Search for the cell housing the specified text and yield its (x, y) center coordinate. 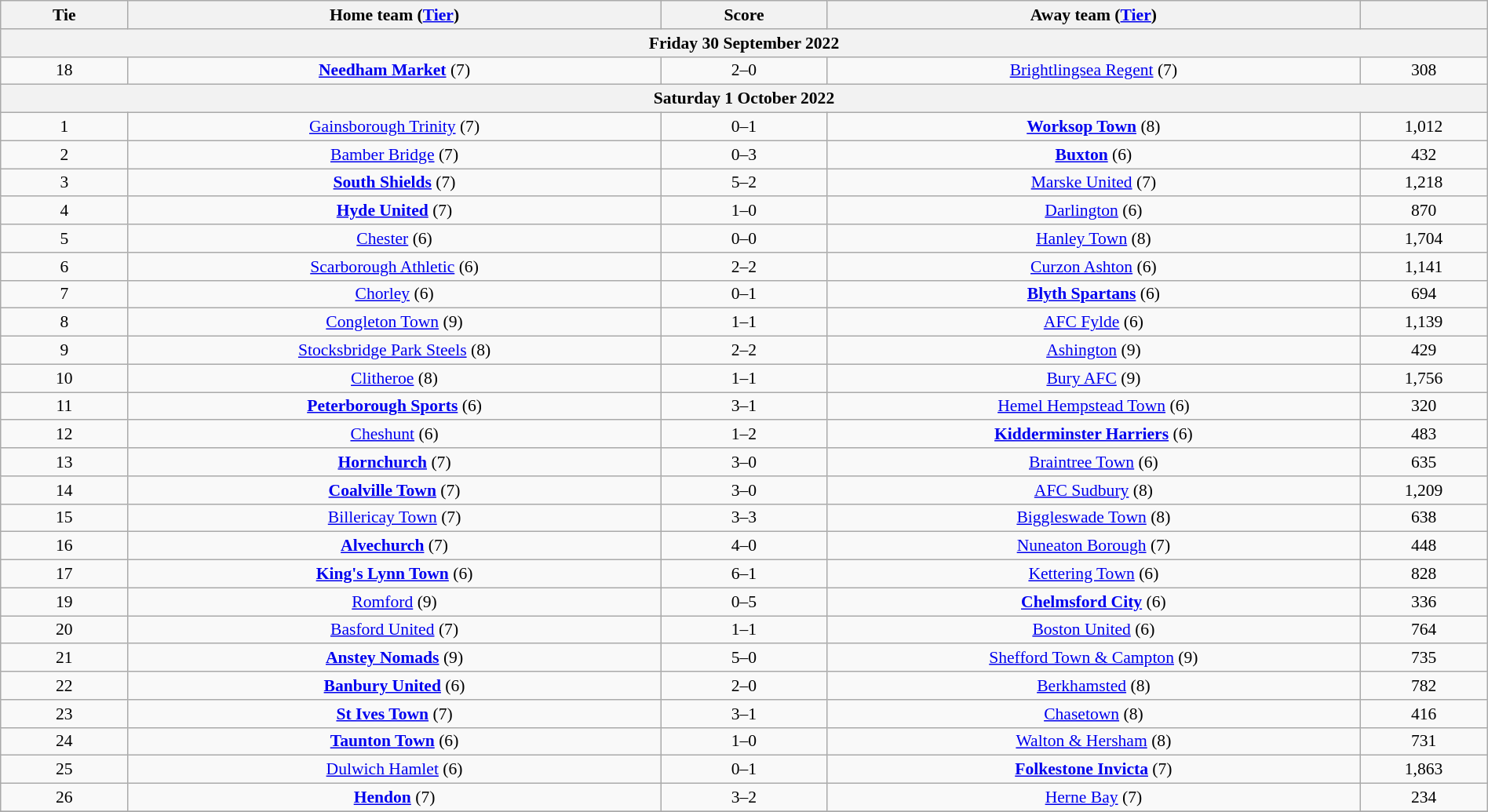
0–3 (744, 155)
870 (1424, 211)
0–5 (744, 602)
638 (1424, 518)
Folkestone Invicta (7) (1094, 770)
Hyde United (7) (394, 211)
22 (64, 686)
Curzon Ashton (6) (1094, 267)
Hornchurch (7) (394, 462)
16 (64, 546)
Needham Market (7) (394, 71)
Bury AFC (9) (1094, 378)
Dulwich Hamlet (6) (394, 770)
South Shields (7) (394, 183)
429 (1424, 351)
Brightlingsea Regent (7) (1094, 71)
0–0 (744, 239)
Darlington (6) (1094, 211)
12 (64, 435)
Buxton (6) (1094, 155)
Romford (9) (394, 602)
336 (1424, 602)
Cheshunt (6) (394, 435)
Stocksbridge Park Steels (8) (394, 351)
6 (64, 267)
AFC Sudbury (8) (1094, 490)
1,863 (1424, 770)
1,141 (1424, 267)
416 (1424, 714)
8 (64, 322)
Scarborough Athletic (6) (394, 267)
Biggleswade Town (8) (1094, 518)
11 (64, 406)
Shefford Town & Campton (9) (1094, 658)
19 (64, 602)
1–2 (744, 435)
Billericay Town (7) (394, 518)
King's Lynn Town (6) (394, 574)
782 (1424, 686)
18 (64, 71)
1 (64, 127)
Congleton Town (9) (394, 322)
14 (64, 490)
Taunton Town (6) (394, 741)
Gainsborough Trinity (7) (394, 127)
735 (1424, 658)
Walton & Hersham (8) (1094, 741)
483 (1424, 435)
5–2 (744, 183)
Berkhamsted (8) (1094, 686)
3 (64, 183)
Home team (Tier) (394, 15)
Herne Bay (7) (1094, 798)
694 (1424, 294)
432 (1424, 155)
635 (1424, 462)
1,218 (1424, 183)
3–2 (744, 798)
764 (1424, 630)
Score (744, 15)
731 (1424, 741)
Coalville Town (7) (394, 490)
7 (64, 294)
1,209 (1424, 490)
Friday 30 September 2022 (744, 43)
Anstey Nomads (9) (394, 658)
Tie (64, 15)
308 (1424, 71)
Chasetown (8) (1094, 714)
Blyth Spartans (6) (1094, 294)
1,012 (1424, 127)
1,704 (1424, 239)
Nuneaton Borough (7) (1094, 546)
320 (1424, 406)
10 (64, 378)
26 (64, 798)
Worksop Town (8) (1094, 127)
13 (64, 462)
Basford United (7) (394, 630)
Braintree Town (6) (1094, 462)
Hanley Town (8) (1094, 239)
5 (64, 239)
21 (64, 658)
448 (1424, 546)
2 (64, 155)
Marske United (7) (1094, 183)
Bamber Bridge (7) (394, 155)
17 (64, 574)
5–0 (744, 658)
Boston United (6) (1094, 630)
20 (64, 630)
234 (1424, 798)
23 (64, 714)
1,756 (1424, 378)
Away team (Tier) (1094, 15)
Chelmsford City (6) (1094, 602)
Hemel Hempstead Town (6) (1094, 406)
St Ives Town (7) (394, 714)
Banbury United (6) (394, 686)
Chorley (6) (394, 294)
24 (64, 741)
15 (64, 518)
4–0 (744, 546)
Kettering Town (6) (1094, 574)
Kidderminster Harriers (6) (1094, 435)
6–1 (744, 574)
Chester (6) (394, 239)
Hendon (7) (394, 798)
Ashington (9) (1094, 351)
25 (64, 770)
AFC Fylde (6) (1094, 322)
Saturday 1 October 2022 (744, 99)
4 (64, 211)
9 (64, 351)
828 (1424, 574)
Alvechurch (7) (394, 546)
1,139 (1424, 322)
3–3 (744, 518)
Clitheroe (8) (394, 378)
Peterborough Sports (6) (394, 406)
